Locate the cell with the specified text and output its [x, y] center coordinate. 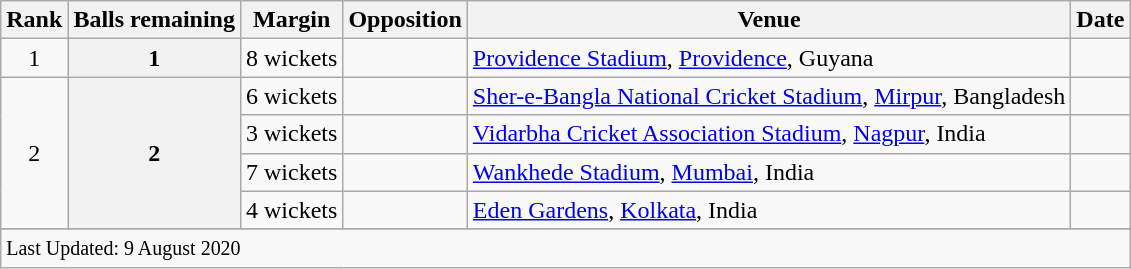
Eden Gardens, Kolkata, India [768, 210]
Balls remaining [154, 20]
Providence Stadium, Providence, Guyana [768, 58]
Vidarbha Cricket Association Stadium, Nagpur, India [768, 134]
Opposition [405, 20]
Last Updated: 9 August 2020 [566, 248]
4 wickets [291, 210]
Wankhede Stadium, Mumbai, India [768, 172]
Date [1100, 20]
Rank [34, 20]
6 wickets [291, 96]
Venue [768, 20]
Margin [291, 20]
7 wickets [291, 172]
8 wickets [291, 58]
3 wickets [291, 134]
Sher-e-Bangla National Cricket Stadium, Mirpur, Bangladesh [768, 96]
